Capture the cell that displays the provided text and extract its (X, Y) central coordinate. 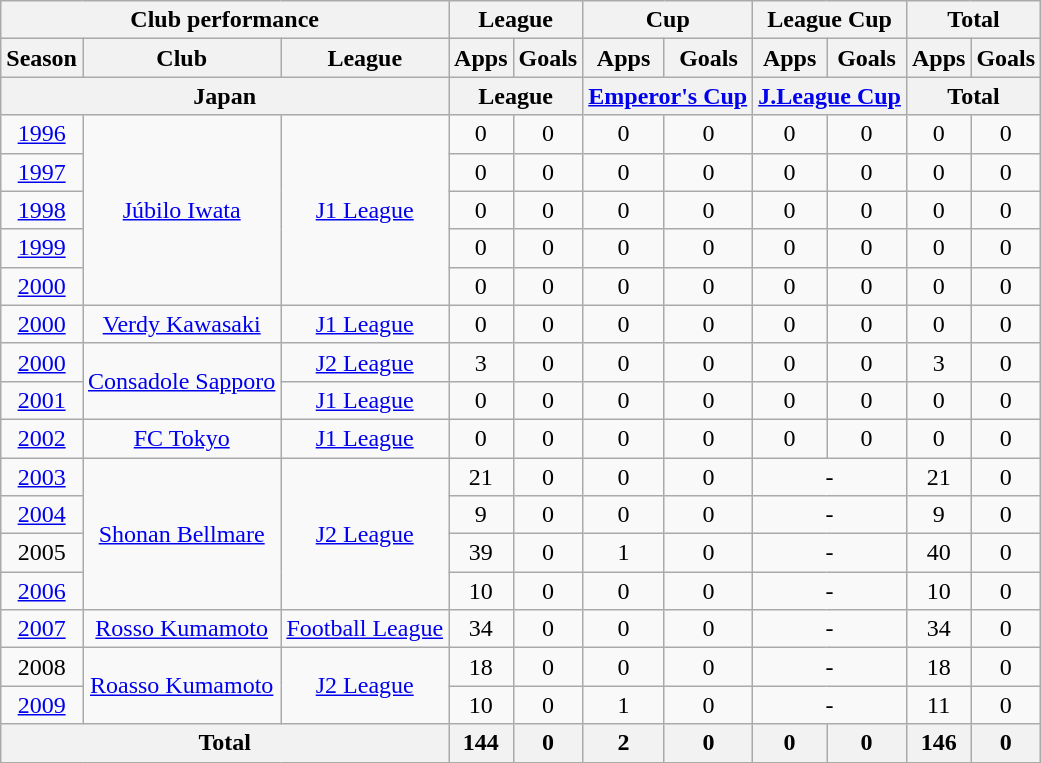
Júbilo Iwata (181, 210)
Roasso Kumamoto (181, 686)
Club performance (225, 20)
Shonan Bellmare (181, 534)
2 (624, 743)
FC Tokyo (181, 438)
1998 (42, 210)
2006 (42, 591)
Season (42, 58)
146 (938, 743)
2009 (42, 705)
2005 (42, 553)
Rosso Kumamoto (181, 629)
39 (481, 553)
League Cup (830, 20)
Verdy Kawasaki (181, 324)
2003 (42, 477)
Club (181, 58)
40 (938, 553)
J.League Cup (830, 96)
2004 (42, 515)
2001 (42, 400)
Japan (225, 96)
11 (938, 705)
Consadole Sapporo (181, 381)
Football League (365, 629)
2008 (42, 667)
1996 (42, 134)
1997 (42, 172)
Emperor's Cup (668, 96)
2007 (42, 629)
1999 (42, 248)
144 (481, 743)
Cup (668, 20)
2002 (42, 438)
